Capture the cell that displays the provided text and extract its (X, Y) central coordinate. 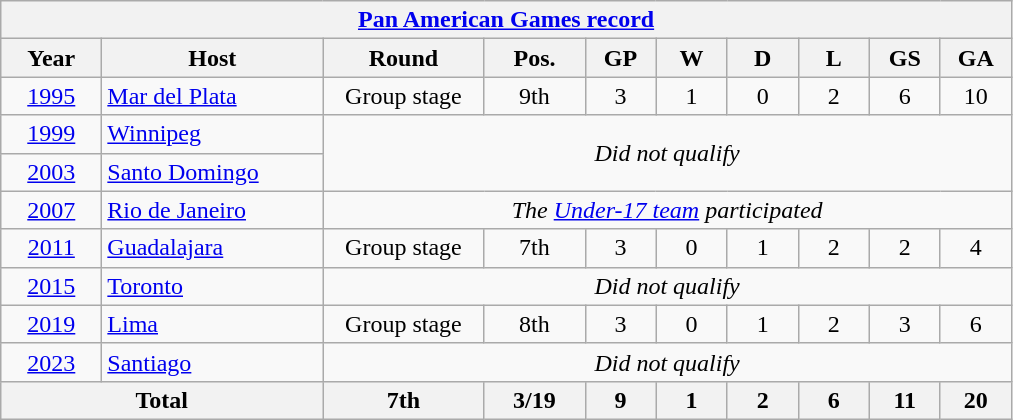
The Under-17 team participated (667, 210)
GA (976, 58)
2007 (52, 210)
GS (904, 58)
3/19 (534, 400)
9 (620, 400)
1995 (52, 96)
Toronto (212, 286)
8th (534, 324)
Year (52, 58)
20 (976, 400)
Pos. (534, 58)
W (692, 58)
Mar del Plata (212, 96)
Winnipeg (212, 134)
1999 (52, 134)
Total (162, 400)
2023 (52, 362)
11 (904, 400)
2011 (52, 248)
Santo Domingo (212, 172)
Rio de Janeiro (212, 210)
9th (534, 96)
GP (620, 58)
4 (976, 248)
2015 (52, 286)
2019 (52, 324)
Lima (212, 324)
10 (976, 96)
Guadalajara (212, 248)
2003 (52, 172)
D (762, 58)
Pan American Games record (506, 20)
Host (212, 58)
Santiago (212, 362)
L (834, 58)
Round (404, 58)
